Capture the cell that displays the provided text and extract its (X, Y) central coordinate. 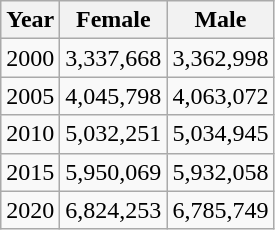
2000 (30, 58)
6,824,253 (114, 210)
Year (30, 20)
Female (114, 20)
4,063,072 (220, 96)
2005 (30, 96)
2015 (30, 172)
6,785,749 (220, 210)
5,950,069 (114, 172)
5,932,058 (220, 172)
3,337,668 (114, 58)
4,045,798 (114, 96)
2020 (30, 210)
3,362,998 (220, 58)
2010 (30, 134)
Male (220, 20)
5,032,251 (114, 134)
5,034,945 (220, 134)
